Return the [x, y] coordinate for the center point of the cell that contains the specified text.  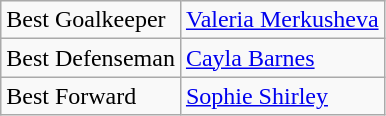
Best Defenseman [91, 58]
Cayla Barnes [282, 58]
Valeria Merkusheva [282, 20]
Best Forward [91, 96]
Sophie Shirley [282, 96]
Best Goalkeeper [91, 20]
